Provide the (X, Y) coordinate of the cell's center where the given text is located.  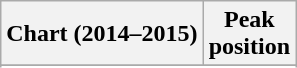
Chart (2014–2015) (102, 34)
Peakposition (249, 34)
